Locate the cell with the specified text and output its (x, y) center coordinate. 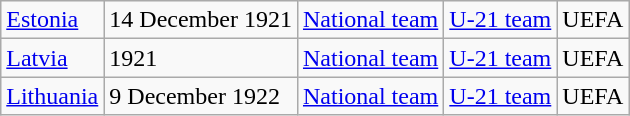
Estonia (52, 20)
Lithuania (52, 96)
9 December 1922 (201, 96)
14 December 1921 (201, 20)
Latvia (52, 58)
1921 (201, 58)
